Provide the (X, Y) coordinate of the cell's center where the given text is located.  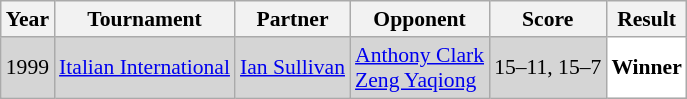
1999 (28, 68)
Year (28, 19)
15–11, 15–7 (548, 68)
Anthony Clark Zeng Yaqiong (420, 68)
Winner (646, 68)
Italian International (144, 68)
Result (646, 19)
Tournament (144, 19)
Ian Sullivan (292, 68)
Partner (292, 19)
Opponent (420, 19)
Score (548, 19)
